Output the [X, Y] coordinate of the center of the cell containing the given text.  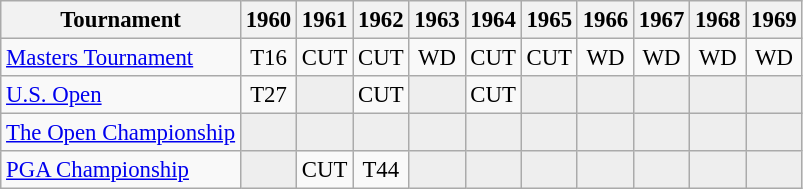
The Open Championship [121, 133]
1960 [268, 20]
Tournament [121, 20]
1962 [381, 20]
1961 [325, 20]
T16 [268, 58]
1966 [605, 20]
1965 [549, 20]
1963 [437, 20]
T27 [268, 95]
T44 [381, 170]
U.S. Open [121, 95]
PGA Championship [121, 170]
1967 [661, 20]
1964 [493, 20]
1969 [774, 20]
Masters Tournament [121, 58]
1968 [718, 20]
